Extract the (x, y) coordinate from the center of the cell holding the provided text.  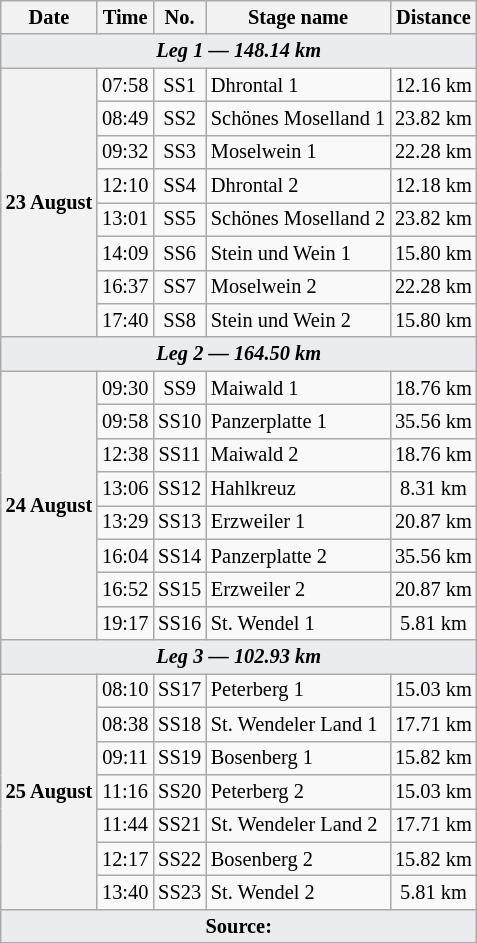
SS1 (180, 85)
SS20 (180, 791)
SS9 (180, 388)
SS8 (180, 320)
08:49 (125, 118)
Schönes Moselland 2 (298, 219)
16:04 (125, 556)
23 August (49, 202)
Bosenberg 1 (298, 758)
16:37 (125, 287)
07:58 (125, 85)
Maiwald 2 (298, 455)
09:11 (125, 758)
SS7 (180, 287)
09:58 (125, 421)
St. Wendeler Land 1 (298, 724)
13:01 (125, 219)
13:40 (125, 892)
13:29 (125, 522)
16:52 (125, 589)
SS14 (180, 556)
14:09 (125, 253)
Dhrontal 2 (298, 186)
Source: (239, 926)
SS5 (180, 219)
08:10 (125, 690)
SS12 (180, 489)
Peterberg 2 (298, 791)
SS10 (180, 421)
St. Wendel 1 (298, 623)
8.31 km (434, 489)
SS22 (180, 859)
Panzerplatte 1 (298, 421)
12.18 km (434, 186)
08:38 (125, 724)
Peterberg 1 (298, 690)
St. Wendeler Land 2 (298, 825)
SS13 (180, 522)
12.16 km (434, 85)
11:16 (125, 791)
SS3 (180, 152)
SS11 (180, 455)
St. Wendel 2 (298, 892)
Time (125, 17)
SS17 (180, 690)
Moselwein 1 (298, 152)
SS6 (180, 253)
SS2 (180, 118)
Schönes Moselland 1 (298, 118)
Moselwein 2 (298, 287)
Hahlkreuz (298, 489)
Leg 2 — 164.50 km (239, 354)
25 August (49, 791)
No. (180, 17)
Dhrontal 1 (298, 85)
17:40 (125, 320)
24 August (49, 506)
Erzweiler 2 (298, 589)
12:10 (125, 186)
Maiwald 1 (298, 388)
Stein und Wein 2 (298, 320)
Distance (434, 17)
SS18 (180, 724)
Erzweiler 1 (298, 522)
Panzerplatte 2 (298, 556)
Bosenberg 2 (298, 859)
11:44 (125, 825)
09:32 (125, 152)
SS23 (180, 892)
SS15 (180, 589)
Date (49, 17)
19:17 (125, 623)
SS21 (180, 825)
12:38 (125, 455)
SS19 (180, 758)
Leg 3 — 102.93 km (239, 657)
Stein und Wein 1 (298, 253)
SS16 (180, 623)
09:30 (125, 388)
SS4 (180, 186)
Stage name (298, 17)
12:17 (125, 859)
13:06 (125, 489)
Leg 1 — 148.14 km (239, 51)
